Pinpoint the cell where the given text exists, returning its (x, y) midpoint coordinate. 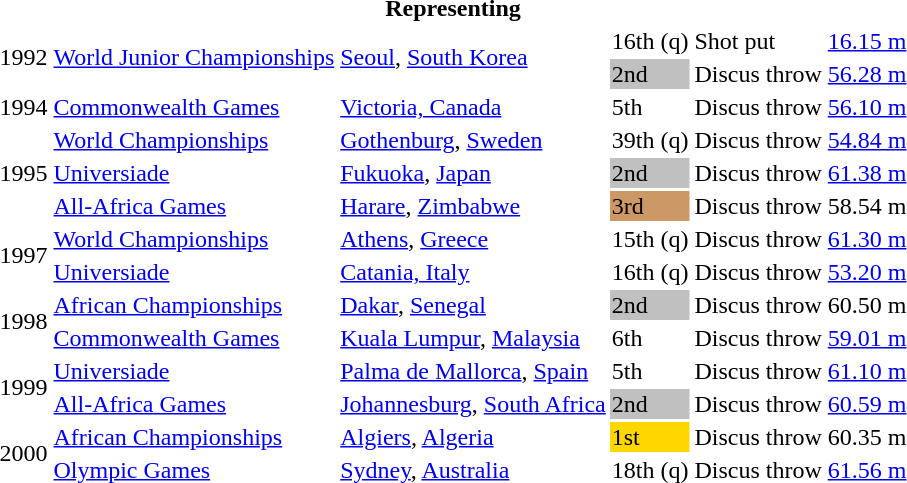
39th (q) (650, 140)
Fukuoka, Japan (474, 173)
Dakar, Senegal (474, 305)
Gothenburg, Sweden (474, 140)
1st (650, 437)
3rd (650, 206)
Seoul, South Korea (474, 58)
Kuala Lumpur, Malaysia (474, 338)
15th (q) (650, 239)
Johannesburg, South Africa (474, 404)
Algiers, Algeria (474, 437)
Victoria, Canada (474, 107)
Shot put (758, 41)
Catania, Italy (474, 272)
Athens, Greece (474, 239)
6th (650, 338)
Harare, Zimbabwe (474, 206)
Palma de Mallorca, Spain (474, 371)
World Junior Championships (194, 58)
